Detect which cell encompasses the target text, then output its (x, y) center coordinate. 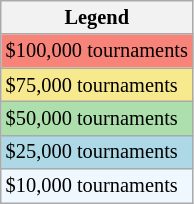
Legend (97, 17)
$100,000 tournaments (97, 51)
$10,000 tournaments (97, 186)
$25,000 tournaments (97, 152)
$50,000 tournaments (97, 118)
$75,000 tournaments (97, 85)
